Output the (x, y) coordinate of the center of the cell containing the given text.  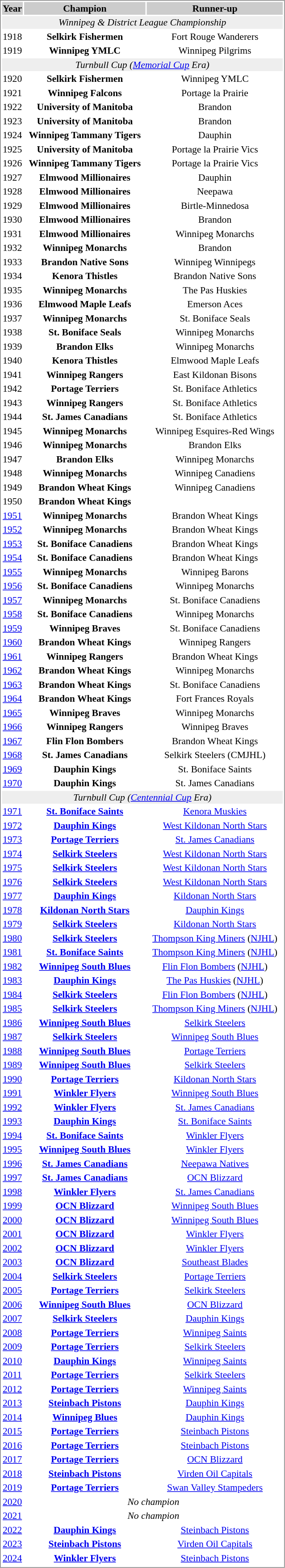
Flin Flon Bombers (85, 741)
Fort Frances Royals (215, 699)
1975 (12, 868)
1985 (12, 1009)
1978 (12, 910)
2009 (12, 1347)
1951 (12, 515)
1942 (12, 389)
2001 (12, 1234)
2020 (12, 1502)
1958 (12, 614)
1991 (12, 1093)
Southeast Blades (215, 1262)
1984 (12, 995)
1962 (12, 670)
Winnipeg Winnipegs (215, 262)
Kenora Muskies (215, 811)
1948 (12, 473)
1950 (12, 501)
2017 (12, 1459)
1930 (12, 220)
1993 (12, 1121)
2006 (12, 1304)
1931 (12, 233)
Neepawa Natives (215, 1164)
2023 (12, 1544)
1999 (12, 1206)
1957 (12, 600)
2002 (12, 1248)
1967 (12, 741)
1997 (12, 1178)
1992 (12, 1107)
Winnipeg Blues (85, 1417)
1979 (12, 924)
Selkirk Steelers (CMJHL) (215, 755)
1919 (12, 51)
Neepawa (215, 191)
1925 (12, 149)
1990 (12, 1079)
1918 (12, 37)
2011 (12, 1375)
2000 (12, 1220)
1972 (12, 826)
1926 (12, 163)
1927 (12, 177)
1924 (12, 135)
1969 (12, 769)
1953 (12, 544)
1965 (12, 713)
2019 (12, 1487)
1976 (12, 882)
2013 (12, 1403)
Winnipeg Esquires-Red Wings (215, 431)
1961 (12, 657)
1939 (12, 346)
Fort Rouge Wanderers (215, 37)
1956 (12, 586)
The Pas Huskies (215, 290)
1971 (12, 811)
Winnipeg & District League Championship (142, 22)
1920 (12, 79)
1955 (12, 572)
2016 (12, 1445)
Emerson Aces (215, 304)
1922 (12, 107)
1947 (12, 459)
2003 (12, 1262)
1981 (12, 952)
1928 (12, 191)
2004 (12, 1276)
Winnipeg Falcons (85, 93)
1982 (12, 966)
2021 (12, 1516)
1970 (12, 783)
1989 (12, 1065)
1929 (12, 206)
1977 (12, 896)
1974 (12, 853)
2010 (12, 1360)
1966 (12, 727)
Year (12, 8)
1941 (12, 375)
1959 (12, 628)
Swan Valley Stampeders (215, 1487)
1952 (12, 530)
1964 (12, 699)
1980 (12, 938)
1988 (12, 1051)
2007 (12, 1318)
1945 (12, 431)
1934 (12, 276)
Runner-up (215, 8)
Turnbull Cup (Centennial Cup Era) (142, 797)
1932 (12, 248)
1954 (12, 558)
1923 (12, 121)
1986 (12, 1022)
1933 (12, 262)
1995 (12, 1149)
1998 (12, 1191)
1938 (12, 332)
1996 (12, 1164)
2018 (12, 1473)
1943 (12, 403)
2024 (12, 1558)
Winnipeg Barons (215, 572)
2015 (12, 1431)
1994 (12, 1135)
1940 (12, 360)
Birtle-Minnedosa (215, 206)
1937 (12, 318)
1983 (12, 980)
1987 (12, 1037)
Winnipeg Pilgrims (215, 51)
2012 (12, 1389)
Champion (85, 8)
2008 (12, 1333)
1946 (12, 445)
1960 (12, 642)
1968 (12, 755)
2005 (12, 1290)
1921 (12, 93)
1935 (12, 290)
2022 (12, 1530)
1944 (12, 417)
Turnbull Cup (Memorial Cup Era) (142, 64)
1963 (12, 684)
1949 (12, 487)
Portage la Prairie (215, 93)
1936 (12, 304)
East Kildonan Bisons (215, 375)
2014 (12, 1417)
The Pas Huskies (NJHL) (215, 980)
1973 (12, 839)
